Output the (x, y) coordinate of the center of the cell containing the given text.  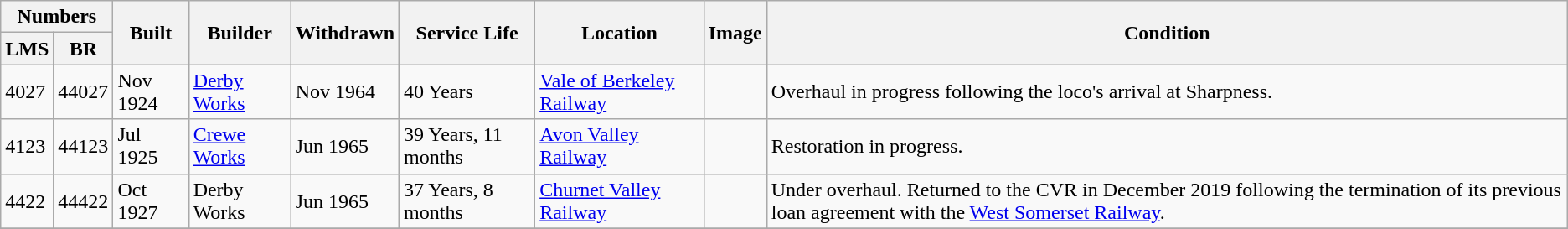
Nov 1924 (151, 92)
Builder (240, 33)
Vale of Berkeley Railway (620, 92)
Condition (1167, 33)
37 Years, 8 months (467, 201)
4123 (27, 146)
Location (620, 33)
Under overhaul. Returned to the CVR in December 2019 following the termination of its previous loan agreement with the West Somerset Railway. (1167, 201)
44422 (84, 201)
Crewe Works (240, 146)
Avon Valley Railway (620, 146)
Nov 1964 (345, 92)
39 Years, 11 months (467, 146)
Numbers (57, 17)
44123 (84, 146)
LMS (27, 49)
44027 (84, 92)
40 Years (467, 92)
4027 (27, 92)
Jul 1925 (151, 146)
Service Life (467, 33)
Overhaul in progress following the loco's arrival at Sharpness. (1167, 92)
4422 (27, 201)
Built (151, 33)
BR (84, 49)
Image (735, 33)
Churnet Valley Railway (620, 201)
Withdrawn (345, 33)
Oct 1927 (151, 201)
Restoration in progress. (1167, 146)
